For the text-containing cell, return its midpoint in [x, y] coordinate format. 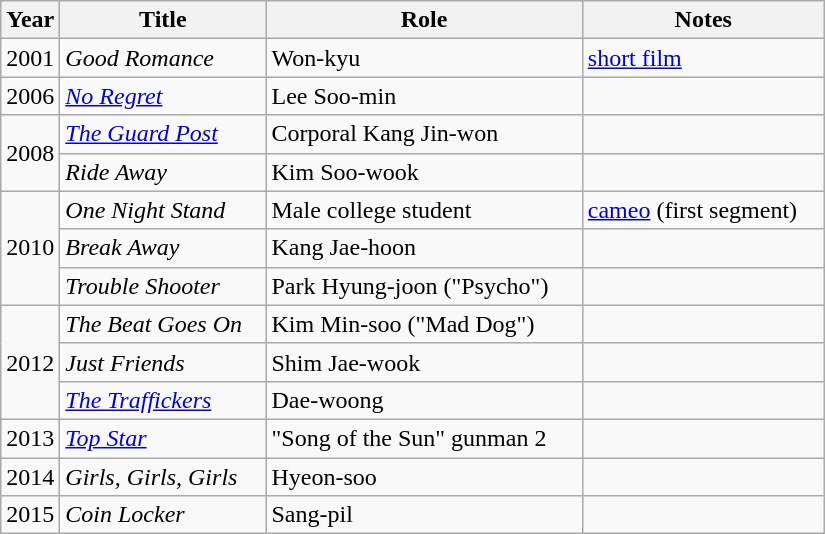
One Night Stand [163, 210]
Girls, Girls, Girls [163, 477]
Dae-woong [424, 400]
Notes [703, 20]
2001 [30, 58]
Year [30, 20]
Male college student [424, 210]
Just Friends [163, 362]
Sang-pil [424, 515]
Won-kyu [424, 58]
The Traffickers [163, 400]
The Beat Goes On [163, 324]
short film [703, 58]
2013 [30, 438]
cameo (first segment) [703, 210]
2008 [30, 153]
2006 [30, 96]
Kang Jae-hoon [424, 248]
Ride Away [163, 172]
2010 [30, 248]
Top Star [163, 438]
2015 [30, 515]
Title [163, 20]
No Regret [163, 96]
Lee Soo-min [424, 96]
Coin Locker [163, 515]
Shim Jae-wook [424, 362]
The Guard Post [163, 134]
Kim Min-soo ("Mad Dog") [424, 324]
"Song of the Sun" gunman 2 [424, 438]
2014 [30, 477]
Break Away [163, 248]
Hyeon-soo [424, 477]
2012 [30, 362]
Kim Soo-wook [424, 172]
Corporal Kang Jin-won [424, 134]
Trouble Shooter [163, 286]
Park Hyung-joon ("Psycho") [424, 286]
Good Romance [163, 58]
Role [424, 20]
